Provide the [X, Y] coordinate of the cell's center where the given text is located.  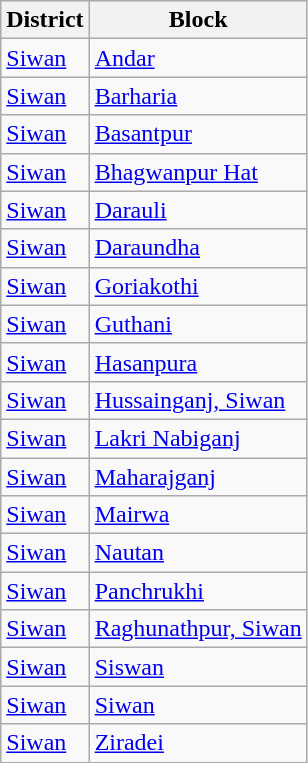
Hussainganj, Siwan [198, 400]
Basantpur [198, 134]
Panchrukhi [198, 591]
Mairwa [198, 515]
Daraundha [198, 248]
Goriakothi [198, 286]
Nautan [198, 553]
Siswan [198, 667]
Hasanpura [198, 362]
Darauli [198, 210]
Andar [198, 58]
Guthani [198, 324]
Bhagwanpur Hat [198, 172]
Lakri Nabiganj [198, 438]
Block [198, 20]
Ziradei [198, 743]
Raghunathpur, Siwan [198, 629]
Barharia [198, 96]
District [45, 20]
Maharajganj [198, 477]
